Extract the [x, y] coordinate from the center of the cell holding the provided text.  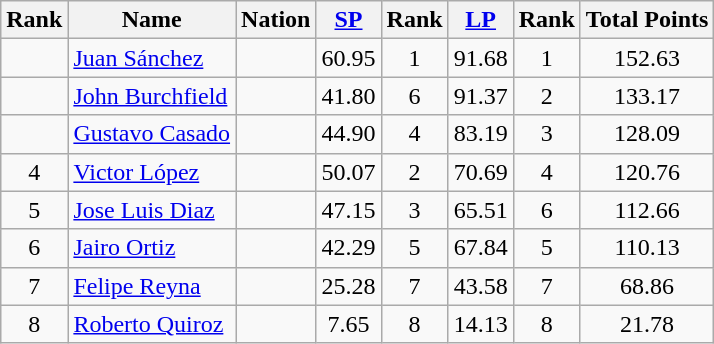
Name [152, 20]
41.80 [348, 96]
47.15 [348, 210]
68.86 [647, 286]
Roberto Quiroz [152, 324]
John Burchfield [152, 96]
SP [348, 20]
91.37 [480, 96]
110.13 [647, 248]
25.28 [348, 286]
70.69 [480, 172]
Total Points [647, 20]
Juan Sánchez [152, 58]
43.58 [480, 286]
LP [480, 20]
Nation [276, 20]
120.76 [647, 172]
Gustavo Casado [152, 134]
50.07 [348, 172]
91.68 [480, 58]
112.66 [647, 210]
60.95 [348, 58]
152.63 [647, 58]
65.51 [480, 210]
Jose Luis Diaz [152, 210]
128.09 [647, 134]
133.17 [647, 96]
67.84 [480, 248]
Felipe Reyna [152, 286]
14.13 [480, 324]
Jairo Ortiz [152, 248]
7.65 [348, 324]
42.29 [348, 248]
Victor López [152, 172]
21.78 [647, 324]
44.90 [348, 134]
83.19 [480, 134]
